Return (x, y) of the center of cell containing provided text 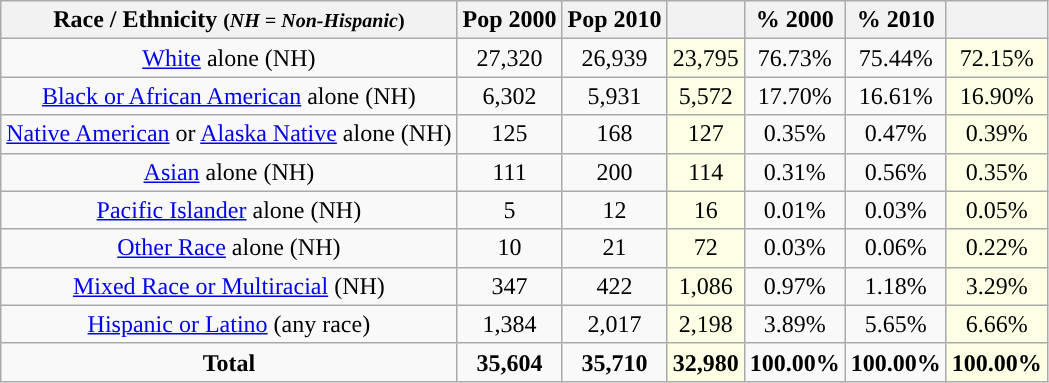
12 (614, 210)
1.18% (896, 286)
Hispanic or Latino (any race) (229, 324)
Black or African American alone (NH) (229, 96)
17.70% (794, 96)
6,302 (510, 96)
76.73% (794, 58)
5,572 (706, 96)
0.22% (996, 248)
114 (706, 172)
Pop 2010 (614, 20)
72.15% (996, 58)
Pop 2000 (510, 20)
125 (510, 134)
168 (614, 134)
27,320 (510, 58)
75.44% (896, 58)
0.05% (996, 210)
32,980 (706, 362)
% 2000 (794, 20)
72 (706, 248)
Race / Ethnicity (NH = Non-Hispanic) (229, 20)
16.61% (896, 96)
Other Race alone (NH) (229, 248)
1,086 (706, 286)
Asian alone (NH) (229, 172)
Total (229, 362)
5.65% (896, 324)
3.29% (996, 286)
2,198 (706, 324)
23,795 (706, 58)
5 (510, 210)
0.56% (896, 172)
0.97% (794, 286)
347 (510, 286)
6.66% (996, 324)
0.39% (996, 134)
35,604 (510, 362)
% 2010 (896, 20)
422 (614, 286)
16 (706, 210)
Pacific Islander alone (NH) (229, 210)
White alone (NH) (229, 58)
200 (614, 172)
26,939 (614, 58)
35,710 (614, 362)
Mixed Race or Multiracial (NH) (229, 286)
10 (510, 248)
0.06% (896, 248)
0.47% (896, 134)
0.31% (794, 172)
21 (614, 248)
3.89% (794, 324)
16.90% (996, 96)
2,017 (614, 324)
0.01% (794, 210)
1,384 (510, 324)
127 (706, 134)
111 (510, 172)
5,931 (614, 96)
Native American or Alaska Native alone (NH) (229, 134)
